Detect which cell encompasses the target text, then output its (x, y) center coordinate. 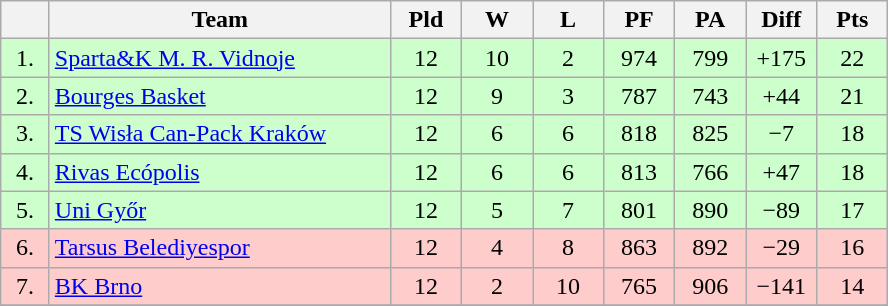
801 (640, 210)
825 (710, 134)
892 (710, 248)
L (568, 20)
4 (496, 248)
−141 (782, 286)
+47 (782, 172)
16 (852, 248)
5. (26, 210)
BK Brno (220, 286)
6. (26, 248)
765 (640, 286)
+44 (782, 96)
Pts (852, 20)
9 (496, 96)
3 (568, 96)
W (496, 20)
7. (26, 286)
−29 (782, 248)
4. (26, 172)
2. (26, 96)
Pld (426, 20)
743 (710, 96)
813 (640, 172)
Bourges Basket (220, 96)
Uni Győr (220, 210)
PA (710, 20)
799 (710, 58)
−89 (782, 210)
818 (640, 134)
Tarsus Belediyespor (220, 248)
+175 (782, 58)
−7 (782, 134)
Rivas Ecópolis (220, 172)
22 (852, 58)
Sparta&K M. R. Vidnoje (220, 58)
Diff (782, 20)
890 (710, 210)
3. (26, 134)
21 (852, 96)
766 (710, 172)
906 (710, 286)
7 (568, 210)
8 (568, 248)
PF (640, 20)
1. (26, 58)
787 (640, 96)
TS Wisła Can-Pack Kraków (220, 134)
863 (640, 248)
974 (640, 58)
Team (220, 20)
14 (852, 286)
17 (852, 210)
5 (496, 210)
